From the cell containing the given text, extract its center point as [X, Y] coordinate. 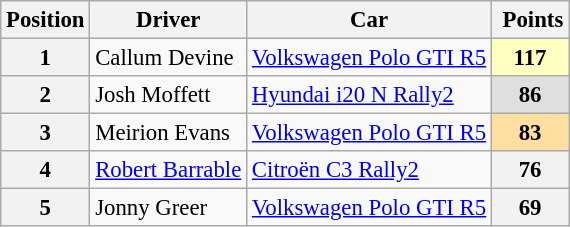
5 [46, 208]
Meirion Evans [168, 133]
3 [46, 133]
4 [46, 170]
1 [46, 58]
Citroën C3 Rally2 [370, 170]
Callum Devine [168, 58]
Josh Moffett [168, 95]
76 [530, 170]
117 [530, 58]
Jonny Greer [168, 208]
Hyundai i20 N Rally2 [370, 95]
Points [530, 20]
Position [46, 20]
86 [530, 95]
Robert Barrable [168, 170]
69 [530, 208]
2 [46, 95]
Car [370, 20]
83 [530, 133]
Driver [168, 20]
